Determine the (X, Y) coordinate at the center of the cell enclosing the given text.  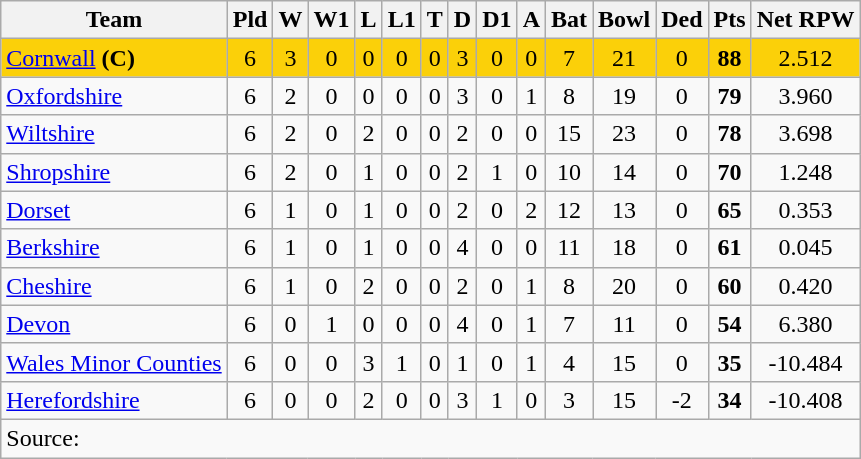
Pld (250, 20)
21 (624, 58)
Shropshire (114, 172)
70 (730, 172)
60 (730, 286)
1.248 (806, 172)
78 (730, 134)
18 (624, 248)
20 (624, 286)
61 (730, 248)
Wales Minor Counties (114, 362)
88 (730, 58)
0.353 (806, 210)
Source: (430, 438)
34 (730, 400)
T (434, 20)
Wiltshire (114, 134)
Dorset (114, 210)
Cornwall (C) (114, 58)
65 (730, 210)
-2 (682, 400)
Bowl (624, 20)
0.420 (806, 286)
23 (624, 134)
13 (624, 210)
79 (730, 96)
Team (114, 20)
-10.408 (806, 400)
W (290, 20)
D1 (497, 20)
54 (730, 324)
Net RPW (806, 20)
Cheshire (114, 286)
Bat (570, 20)
W1 (332, 20)
L (368, 20)
10 (570, 172)
35 (730, 362)
19 (624, 96)
3.698 (806, 134)
2.512 (806, 58)
14 (624, 172)
D (462, 20)
A (531, 20)
Herefordshire (114, 400)
3.960 (806, 96)
-10.484 (806, 362)
Oxfordshire (114, 96)
Devon (114, 324)
Pts (730, 20)
6.380 (806, 324)
L1 (402, 20)
0.045 (806, 248)
12 (570, 210)
Berkshire (114, 248)
Ded (682, 20)
